From the cell containing the given text, extract its center point as [x, y] coordinate. 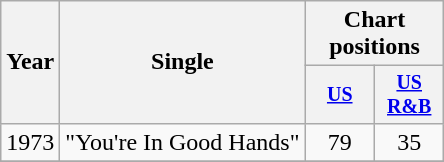
US [340, 94]
Single [182, 62]
Chart positions [374, 34]
"You're In Good Hands" [182, 142]
35 [408, 142]
USR&B [408, 94]
79 [340, 142]
1973 [30, 142]
Year [30, 62]
